Extract the (X, Y) coordinate from the center of the cell holding the provided text.  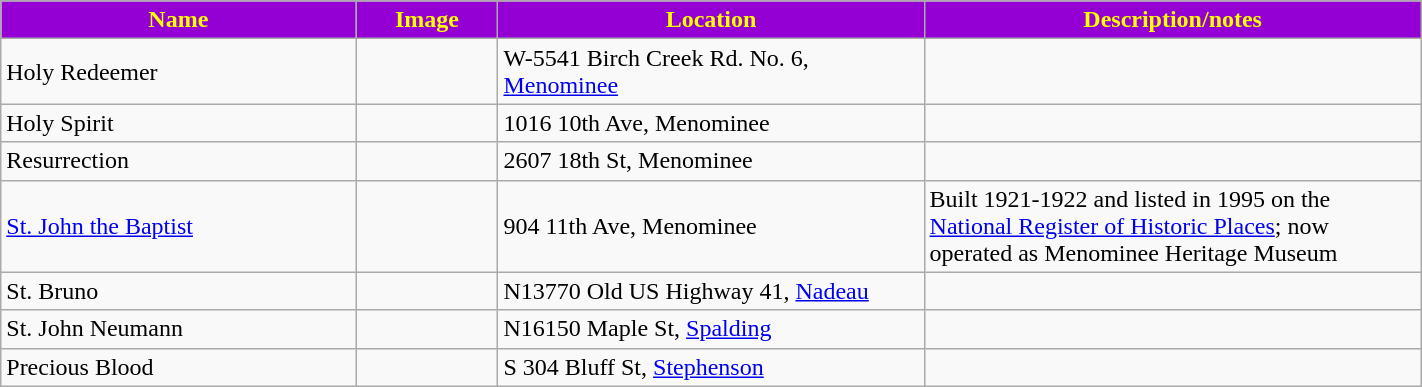
Name (178, 20)
Holy Redeemer (178, 72)
N16150 Maple St, Spalding (711, 329)
Image (427, 20)
W-5541 Birch Creek Rd. No. 6, Menominee (711, 72)
904 11th Ave, Menominee (711, 226)
St. John the Baptist (178, 226)
St. John Neumann (178, 329)
Location (711, 20)
Precious Blood (178, 367)
N13770 Old US Highway 41, Nadeau (711, 291)
Resurrection (178, 161)
2607 18th St, Menominee (711, 161)
Built 1921-1922 and listed in 1995 on the National Register of Historic Places; now operated as Menominee Heritage Museum (1172, 226)
1016 10th Ave, Menominee (711, 123)
Description/notes (1172, 20)
S 304 Bluff St, Stephenson (711, 367)
St. Bruno (178, 291)
Holy Spirit (178, 123)
